Pinpoint the cell where the given text exists, returning its (x, y) midpoint coordinate. 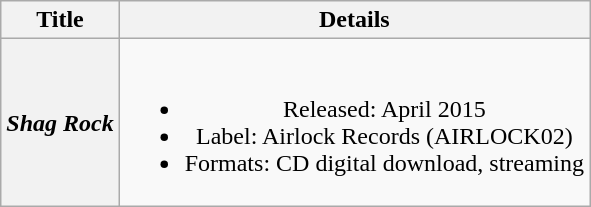
Shag Rock (60, 122)
Details (354, 20)
Title (60, 20)
Released: April 2015Label: Airlock Records (AIRLOCK02)Formats: CD digital download, streaming (354, 122)
